Return the [X, Y] coordinate for the center point of the cell that contains the specified text.  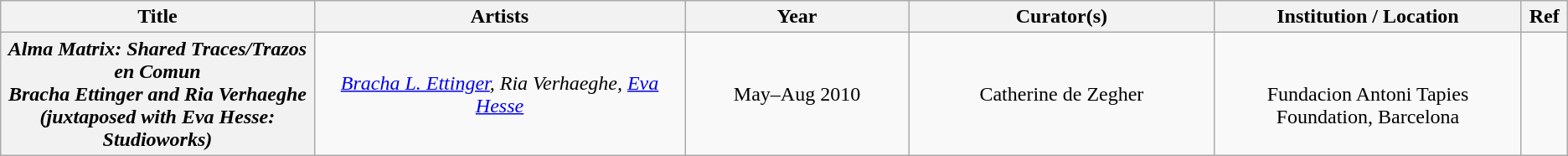
Year [797, 17]
Bracha L. Ettinger, Ria Verhaeghe, Eva Hesse [499, 94]
Title [157, 17]
Fundacion Antoni Tapies Foundation, Barcelona [1369, 94]
Artists [499, 17]
Curator(s) [1062, 17]
Ref [1545, 17]
Catherine de Zegher [1062, 94]
Alma Matrix: Shared Traces/Trazos en ComunBracha Ettinger and Ria Verhaeghe (juxtaposed with Eva Hesse: Studioworks) [157, 94]
May–Aug 2010 [797, 94]
Institution / Location [1369, 17]
